Return [x, y] of the center of cell containing provided text 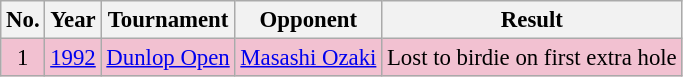
Opponent [308, 20]
1 [23, 58]
Lost to birdie on first extra hole [532, 58]
Tournament [168, 20]
Masashi Ozaki [308, 58]
1992 [73, 58]
Result [532, 20]
Year [73, 20]
No. [23, 20]
Dunlop Open [168, 58]
